Return the [X, Y] coordinate for the center point of the cell that contains the specified text.  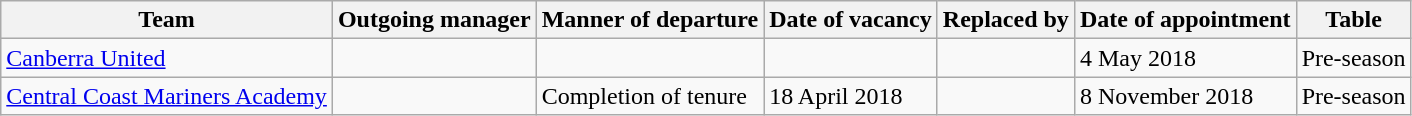
8 November 2018 [1185, 96]
Team [167, 20]
Canberra United [167, 58]
Date of vacancy [851, 20]
Outgoing manager [434, 20]
Central Coast Mariners Academy [167, 96]
Replaced by [1006, 20]
18 April 2018 [851, 96]
Manner of departure [650, 20]
Table [1354, 20]
4 May 2018 [1185, 58]
Date of appointment [1185, 20]
Completion of tenure [650, 96]
